Return the (X, Y) coordinate for the center point of the cell that contains the specified text.  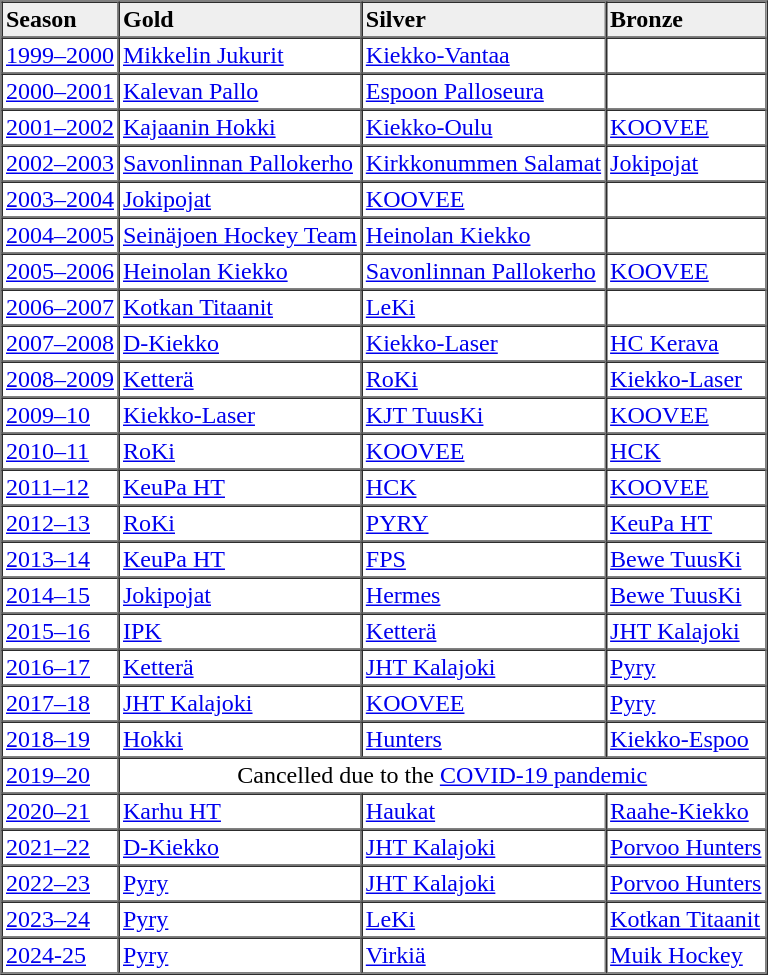
2004–2005 (60, 236)
Cancelled due to the COVID-19 pandemic (442, 776)
2013–14 (60, 560)
Kiekko-Espoo (686, 740)
2023–24 (60, 920)
2008–2009 (60, 380)
2012–13 (60, 524)
Gold (240, 20)
KJT TuusKi (483, 416)
2001–2002 (60, 128)
2011–12 (60, 488)
Raahe-Kiekko (686, 812)
Kirkkonummen Salamat (483, 164)
2022–23 (60, 884)
Espoon Palloseura (483, 92)
Hermes (483, 596)
2018–19 (60, 740)
2014–15 (60, 596)
2005–2006 (60, 272)
Kiekko-Oulu (483, 128)
Kajaanin Hokki (240, 128)
2015–16 (60, 632)
1999–2000 (60, 56)
Virkiä (483, 956)
2003–2004 (60, 200)
2010–11 (60, 452)
2016–17 (60, 668)
Kalevan Pallo (240, 92)
Silver (483, 20)
Karhu HT (240, 812)
2006–2007 (60, 308)
PYRY (483, 524)
2020–21 (60, 812)
Muik Hockey (686, 956)
FPS (483, 560)
2009–10 (60, 416)
2019–20 (60, 776)
Haukat (483, 812)
2024-25 (60, 956)
Mikkelin Jukurit (240, 56)
Hokki (240, 740)
Hunters (483, 740)
HC Kerava (686, 344)
Kiekko-Vantaa (483, 56)
Seinäjoen Hockey Team (240, 236)
IPK (240, 632)
Season (60, 20)
2021–22 (60, 848)
2017–18 (60, 704)
2000–2001 (60, 92)
2002–2003 (60, 164)
Bronze (686, 20)
2007–2008 (60, 344)
